For the text-containing cell, return its midpoint in [x, y] coordinate format. 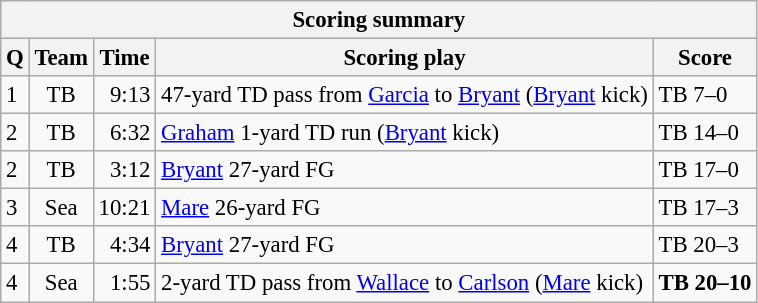
Scoring summary [379, 20]
Score [705, 58]
TB 17–3 [705, 208]
Team [61, 58]
2-yard TD pass from Wallace to Carlson (Mare kick) [404, 283]
3 [15, 208]
10:21 [124, 208]
TB 20–10 [705, 283]
4:34 [124, 245]
TB 17–0 [705, 170]
1:55 [124, 283]
6:32 [124, 133]
Scoring play [404, 58]
Mare 26-yard FG [404, 208]
9:13 [124, 95]
Graham 1-yard TD run (Bryant kick) [404, 133]
1 [15, 95]
47-yard TD pass from Garcia to Bryant (Bryant kick) [404, 95]
TB 14–0 [705, 133]
3:12 [124, 170]
Time [124, 58]
Q [15, 58]
TB 20–3 [705, 245]
TB 7–0 [705, 95]
